Scan for the cell matching the given text and deliver its [X, Y] coordinate at center. 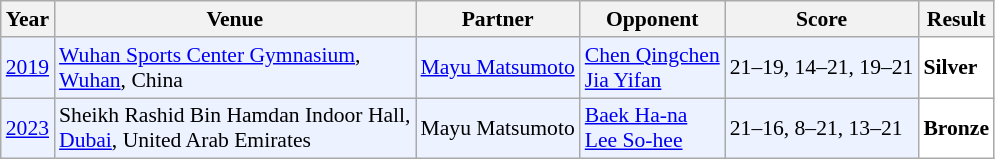
Bronze [956, 128]
Opponent [652, 19]
Year [28, 19]
Chen Qingchen Jia Yifan [652, 68]
Sheikh Rashid Bin Hamdan Indoor Hall,Dubai, United Arab Emirates [234, 128]
21–16, 8–21, 13–21 [822, 128]
Wuhan Sports Center Gymnasium,Wuhan, China [234, 68]
2019 [28, 68]
Venue [234, 19]
21–19, 14–21, 19–21 [822, 68]
Partner [498, 19]
Silver [956, 68]
Score [822, 19]
Baek Ha-na Lee So-hee [652, 128]
2023 [28, 128]
Result [956, 19]
